Pinpoint the cell where the given text exists, returning its [X, Y] midpoint coordinate. 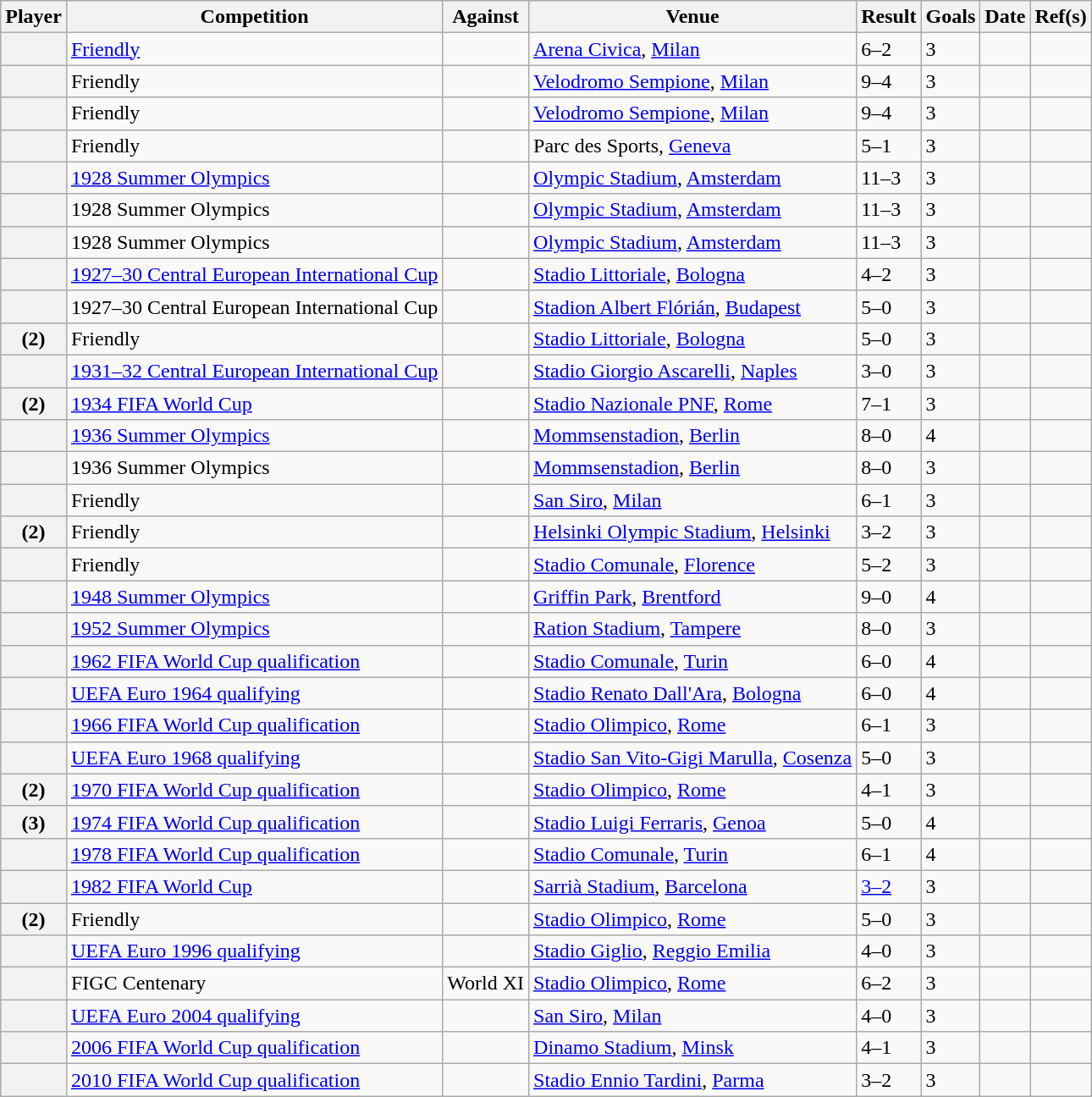
Date [1006, 17]
Helsinki Olympic Stadium, Helsinki [692, 532]
Competition [254, 17]
1966 FIFA World Cup qualification [254, 725]
World XI [486, 984]
Arena Civica, Milan [692, 49]
1952 Summer Olympics [254, 629]
Stadio Renato Dall'Ara, Bologna [692, 693]
UEFA Euro 1996 qualifying [254, 951]
FIGC Centenary [254, 984]
Sarrià Stadium, Barcelona [692, 886]
1934 FIFA World Cup [254, 404]
Stadio Ennio Tardini, Parma [692, 1080]
1982 FIFA World Cup [254, 886]
1974 FIFA World Cup qualification [254, 822]
UEFA Euro 2004 qualifying [254, 1016]
UEFA Euro 1964 qualifying [254, 693]
Stadio Nazionale PNF, Rome [692, 404]
Stadio Giorgio Ascarelli, Naples [692, 371]
UEFA Euro 1968 qualifying [254, 758]
Stadio Comunale, Florence [692, 565]
Result [889, 17]
2006 FIFA World Cup qualification [254, 1048]
(3) [34, 822]
Player [34, 17]
1978 FIFA World Cup qualification [254, 854]
1948 Summer Olympics [254, 597]
Stadion Albert Flórián, Budapest [692, 306]
7–1 [889, 404]
Ref(s) [1061, 17]
5–1 [889, 146]
1970 FIFA World Cup qualification [254, 790]
Stadio San Vito-Gigi Marulla, Cosenza [692, 758]
Stadio Luigi Ferraris, Genoa [692, 822]
Goals [951, 17]
3–0 [889, 371]
1962 FIFA World Cup qualification [254, 661]
Against [486, 17]
Dinamo Stadium, Minsk [692, 1048]
Stadio Giglio, Reggio Emilia [692, 951]
5–2 [889, 565]
1931–32 Central European International Cup [254, 371]
Venue [692, 17]
Griffin Park, Brentford [692, 597]
9–0 [889, 597]
4–2 [889, 274]
2010 FIFA World Cup qualification [254, 1080]
Parc des Sports, Geneva [692, 146]
Ration Stadium, Tampere [692, 629]
